Return (X, Y) of the center of cell containing provided text 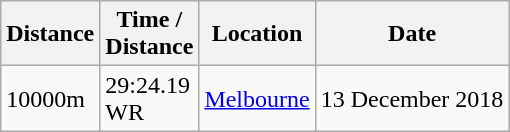
Distance (50, 34)
10000m (50, 98)
Melbourne (257, 98)
Time / Distance (150, 34)
13 December 2018 (412, 98)
29:24.19 WR (150, 98)
Date (412, 34)
Location (257, 34)
